Output the [X, Y] coordinate of the center of the cell containing the given text.  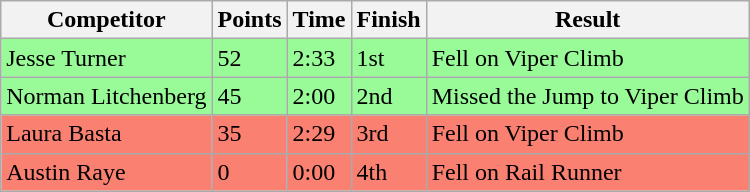
Missed the Jump to Viper Climb [588, 96]
2nd [388, 96]
2:29 [319, 134]
2:33 [319, 58]
Finish [388, 20]
3rd [388, 134]
Laura Basta [106, 134]
Points [250, 20]
0:00 [319, 172]
Jesse Turner [106, 58]
Competitor [106, 20]
Fell on Rail Runner [588, 172]
Result [588, 20]
Austin Raye [106, 172]
35 [250, 134]
1st [388, 58]
2:00 [319, 96]
0 [250, 172]
Norman Litchenberg [106, 96]
52 [250, 58]
Time [319, 20]
4th [388, 172]
45 [250, 96]
